Provide the (X, Y) coordinate of the cell's center where the given text is located.  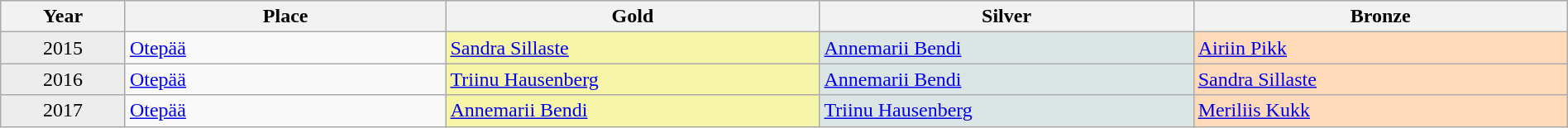
Silver (1006, 17)
2016 (63, 79)
Airiin Pikk (1380, 48)
Meriliis Kukk (1380, 111)
Gold (633, 17)
2015 (63, 48)
Place (284, 17)
2017 (63, 111)
Bronze (1380, 17)
Year (63, 17)
